For the text-containing cell, return its midpoint in (X, Y) coordinate format. 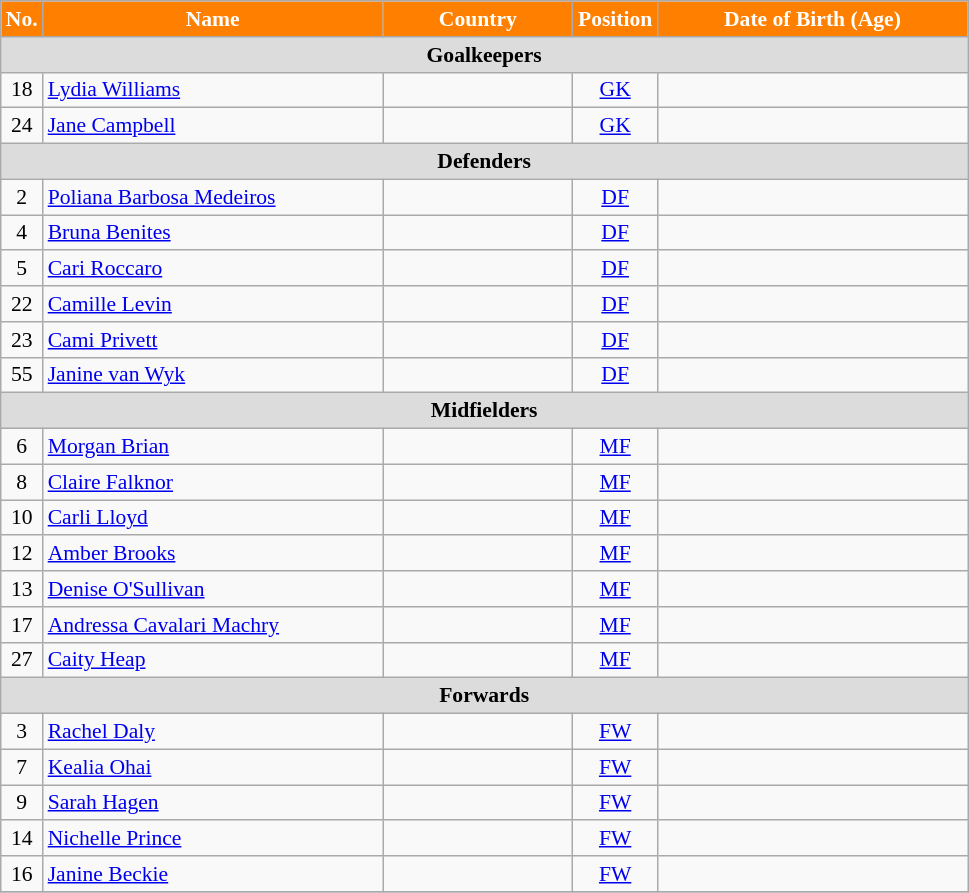
13 (22, 589)
Cami Privett (213, 340)
Janine van Wyk (213, 375)
10 (22, 518)
14 (22, 839)
Position (615, 19)
Carli Lloyd (213, 518)
Date of Birth (Age) (812, 19)
6 (22, 447)
22 (22, 304)
Goalkeepers (484, 55)
Defenders (484, 162)
Janine Beckie (213, 874)
2 (22, 197)
Nichelle Prince (213, 839)
16 (22, 874)
5 (22, 269)
Cari Roccaro (213, 269)
Midfielders (484, 411)
No. (22, 19)
Jane Campbell (213, 126)
Country (478, 19)
Poliana Barbosa Medeiros (213, 197)
18 (22, 90)
Kealia Ohai (213, 767)
Amber Brooks (213, 554)
55 (22, 375)
Claire Falknor (213, 482)
12 (22, 554)
8 (22, 482)
Andressa Cavalari Machry (213, 625)
23 (22, 340)
Caity Heap (213, 660)
27 (22, 660)
Name (213, 19)
Sarah Hagen (213, 803)
Forwards (484, 696)
Camille Levin (213, 304)
17 (22, 625)
Bruna Benites (213, 233)
3 (22, 732)
7 (22, 767)
Lydia Williams (213, 90)
4 (22, 233)
Denise O'Sullivan (213, 589)
9 (22, 803)
Rachel Daly (213, 732)
Morgan Brian (213, 447)
24 (22, 126)
